From the cell containing the given text, extract its center point as (X, Y) coordinate. 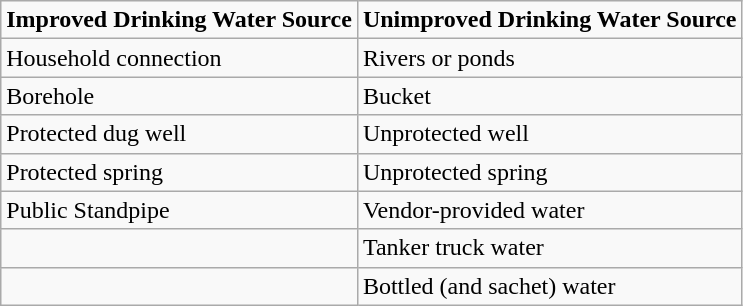
Protected dug well (180, 134)
Bottled (and sachet) water (550, 286)
Rivers or ponds (550, 58)
Tanker truck water (550, 248)
Bucket (550, 96)
Protected spring (180, 172)
Public Standpipe (180, 210)
Unprotected spring (550, 172)
Unimproved Drinking Water Source (550, 20)
Improved Drinking Water Source (180, 20)
Vendor-provided water (550, 210)
Borehole (180, 96)
Household connection (180, 58)
Unprotected well (550, 134)
